Pinpoint the cell where the given text exists, returning its [X, Y] midpoint coordinate. 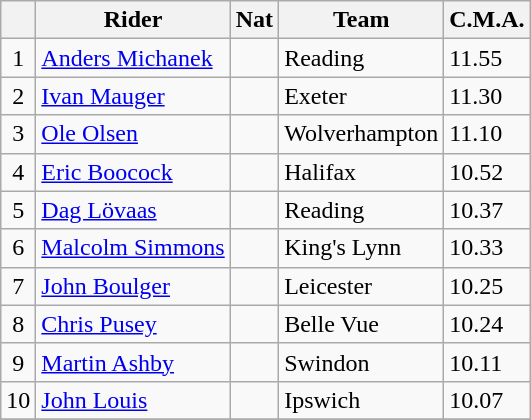
11.10 [487, 134]
10.52 [487, 172]
11.55 [487, 58]
9 [18, 362]
10.25 [487, 286]
10.24 [487, 324]
11.30 [487, 96]
Martin Ashby [133, 362]
Eric Boocock [133, 172]
Exeter [362, 96]
Swindon [362, 362]
10 [18, 400]
Ivan Mauger [133, 96]
8 [18, 324]
Chris Pusey [133, 324]
Ipswich [362, 400]
Anders Michanek [133, 58]
Rider [133, 20]
10.11 [487, 362]
10.07 [487, 400]
King's Lynn [362, 248]
Ole Olsen [133, 134]
5 [18, 210]
7 [18, 286]
6 [18, 248]
10.37 [487, 210]
C.M.A. [487, 20]
2 [18, 96]
John Louis [133, 400]
Team [362, 20]
4 [18, 172]
Nat [254, 20]
John Boulger [133, 286]
Leicester [362, 286]
Dag Lövaas [133, 210]
1 [18, 58]
3 [18, 134]
Halifax [362, 172]
10.33 [487, 248]
Wolverhampton [362, 134]
Belle Vue [362, 324]
Malcolm Simmons [133, 248]
